Return the (X, Y) coordinate for the center point of the cell that contains the specified text.  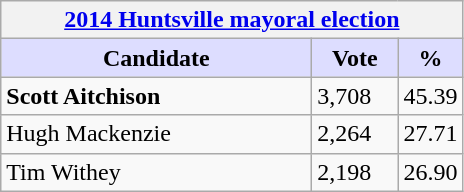
Vote (355, 58)
Hugh Mackenzie (156, 134)
27.71 (430, 134)
26.90 (430, 172)
2014 Huntsville mayoral election (232, 20)
% (430, 58)
2,198 (355, 172)
3,708 (355, 96)
2,264 (355, 134)
Scott Aitchison (156, 96)
Candidate (156, 58)
45.39 (430, 96)
Tim Withey (156, 172)
